Return (x, y) of the center of cell containing provided text 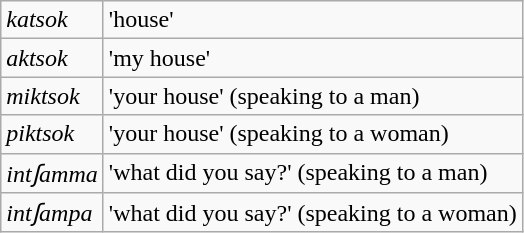
aktsok (52, 58)
'your house' (speaking to a woman) (312, 134)
intʃampa (52, 213)
piktsok (52, 134)
'my house' (312, 58)
'what did you say?' (speaking to a woman) (312, 213)
miktsok (52, 96)
intʃamma (52, 173)
katsok (52, 20)
'house' (312, 20)
'your house' (speaking to a man) (312, 96)
'what did you say?' (speaking to a man) (312, 173)
